From the cell containing the given text, extract its center point as [x, y] coordinate. 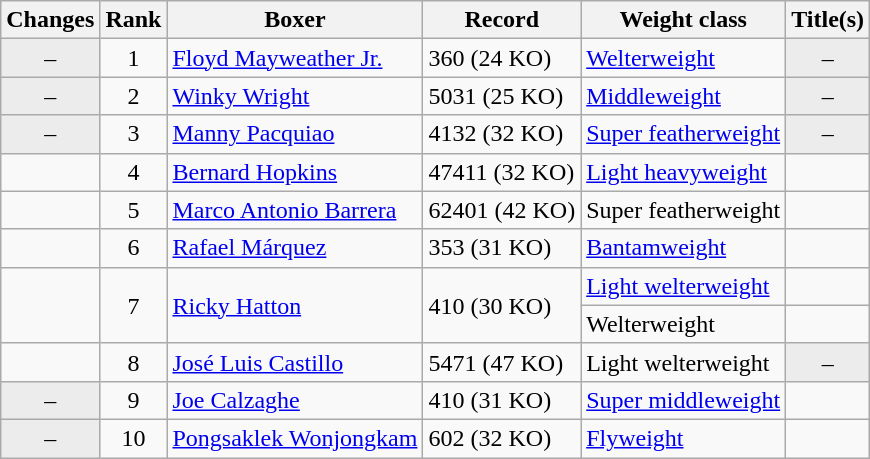
Flyweight [684, 438]
10 [134, 438]
3 [134, 134]
Ricky Hatton [295, 305]
2 [134, 96]
Record [502, 20]
5471 (47 KO) [502, 362]
Bantamweight [684, 248]
Weight class [684, 20]
4 [134, 172]
Marco Antonio Barrera [295, 210]
5031 (25 KO) [502, 96]
5 [134, 210]
1 [134, 58]
Bernard Hopkins [295, 172]
Manny Pacquiao [295, 134]
47411 (32 KO) [502, 172]
Changes [50, 20]
Middleweight [684, 96]
4132 (32 KO) [502, 134]
Title(s) [828, 20]
360 (24 KO) [502, 58]
353 (31 KO) [502, 248]
410 (31 KO) [502, 400]
José Luis Castillo [295, 362]
Rafael Márquez [295, 248]
Pongsaklek Wonjongkam [295, 438]
62401 (42 KO) [502, 210]
9 [134, 400]
6 [134, 248]
410 (30 KO) [502, 305]
Floyd Mayweather Jr. [295, 58]
Light heavyweight [684, 172]
Rank [134, 20]
602 (32 KO) [502, 438]
Boxer [295, 20]
Winky Wright [295, 96]
8 [134, 362]
Joe Calzaghe [295, 400]
7 [134, 305]
Super middleweight [684, 400]
